Return the (X, Y) coordinate for the center point of the cell that contains the specified text.  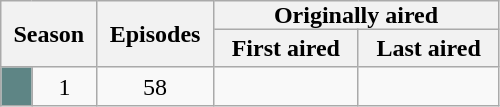
1 (64, 86)
58 (155, 86)
Season (49, 34)
Еpisodes (155, 34)
Last aired (428, 48)
Originally aired (356, 15)
First aired (286, 48)
